Locate the cell with the specified text and output its [X, Y] center coordinate. 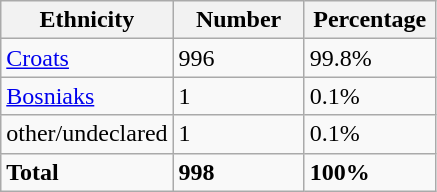
Number [238, 20]
Total [87, 172]
Ethnicity [87, 20]
998 [238, 172]
Bosniaks [87, 96]
Croats [87, 58]
99.8% [370, 58]
100% [370, 172]
Percentage [370, 20]
other/undeclared [87, 134]
996 [238, 58]
